Search for the cell housing the specified text and yield its (x, y) center coordinate. 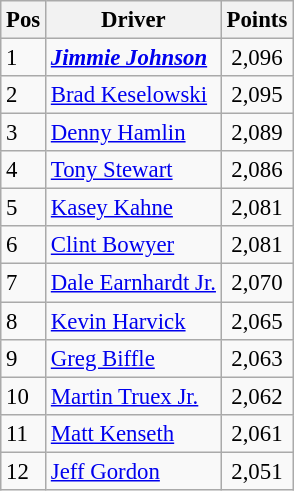
2,086 (256, 170)
8 (24, 321)
Jimmie Johnson (134, 58)
2,065 (256, 321)
2,063 (256, 358)
12 (24, 471)
2 (24, 95)
9 (24, 358)
2,070 (256, 283)
2,096 (256, 58)
4 (24, 170)
Matt Kenseth (134, 433)
Pos (24, 20)
Clint Bowyer (134, 245)
Tony Stewart (134, 170)
2,095 (256, 95)
1 (24, 58)
11 (24, 433)
Greg Biffle (134, 358)
2,089 (256, 133)
Kasey Kahne (134, 208)
Jeff Gordon (134, 471)
Denny Hamlin (134, 133)
Dale Earnhardt Jr. (134, 283)
Driver (134, 20)
3 (24, 133)
2,062 (256, 396)
Points (256, 20)
2,051 (256, 471)
10 (24, 396)
Brad Keselowski (134, 95)
6 (24, 245)
7 (24, 283)
Martin Truex Jr. (134, 396)
Kevin Harvick (134, 321)
2,061 (256, 433)
5 (24, 208)
